Find where the given text appears and provide that cell's center as (x, y) coordinate. 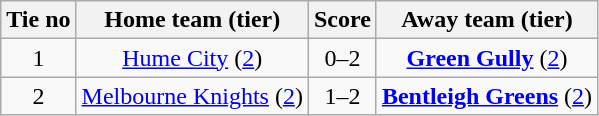
Away team (tier) (486, 20)
Home team (tier) (192, 20)
Tie no (38, 20)
1–2 (342, 96)
Melbourne Knights (2) (192, 96)
0–2 (342, 58)
Hume City (2) (192, 58)
Bentleigh Greens (2) (486, 96)
Green Gully (2) (486, 58)
Score (342, 20)
2 (38, 96)
1 (38, 58)
